Detect which cell encompasses the target text, then output its [x, y] center coordinate. 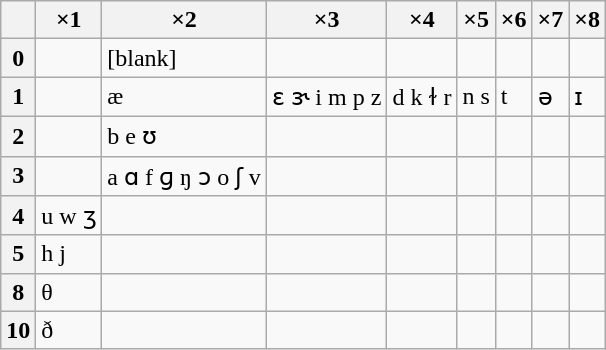
×1 [69, 20]
b e ʊ [184, 136]
a ɑ f ɡ ŋ ɔ o ʃ v [184, 176]
h j [69, 254]
×4 [422, 20]
×3 [326, 20]
3 [18, 176]
2 [18, 136]
×8 [588, 20]
×6 [514, 20]
ɪ [588, 97]
0 [18, 58]
×7 [550, 20]
ə [550, 97]
10 [18, 330]
ɛ ɝ i m p z [326, 97]
d k ɫ r [422, 97]
æ [184, 97]
1 [18, 97]
n s [476, 97]
ð [69, 330]
u w ʒ [69, 216]
4 [18, 216]
t [514, 97]
8 [18, 292]
θ [69, 292]
×5 [476, 20]
×2 [184, 20]
[blank] [184, 58]
5 [18, 254]
